Provide the [X, Y] coordinate of the cell's center where the given text is located.  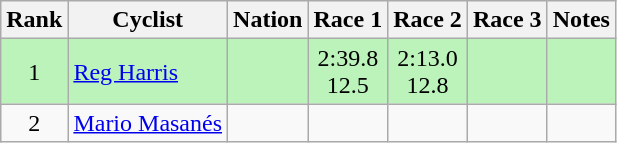
Reg Harris [148, 72]
1 [34, 72]
Cyclist [148, 20]
Rank [34, 20]
Nation [268, 20]
2 [34, 123]
Race 2 [428, 20]
2:39.812.5 [348, 72]
Mario Masanés [148, 123]
2:13.012.8 [428, 72]
Race 3 [507, 20]
Notes [581, 20]
Race 1 [348, 20]
